Capture the cell that displays the provided text and extract its (X, Y) central coordinate. 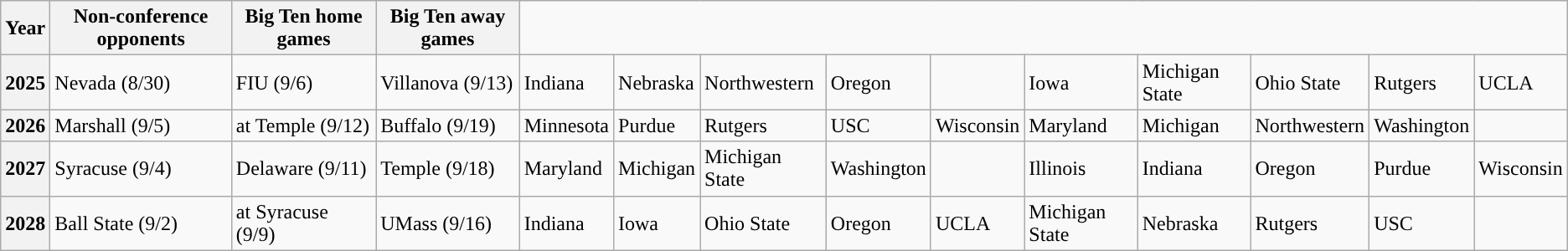
Big Ten home games (303, 28)
Delaware (9/11) (303, 169)
Temple (9/18) (447, 169)
at Syracuse (9/9) (303, 223)
FIU (9/6) (303, 82)
Non-conference opponents (141, 28)
Villanova (9/13) (447, 82)
Marshall (9/5) (141, 125)
Minnesota (566, 125)
2025 (25, 82)
Big Ten away games (447, 28)
Year (25, 28)
Buffalo (9/19) (447, 125)
2028 (25, 223)
at Temple (9/12) (303, 125)
Syracuse (9/4) (141, 169)
UMass (9/16) (447, 223)
2026 (25, 125)
Ball State (9/2) (141, 223)
2027 (25, 169)
Illinois (1081, 169)
Nevada (8/30) (141, 82)
